Find where the given text appears and provide that cell's center as [x, y] coordinate. 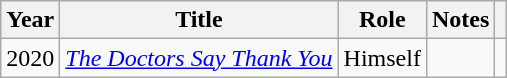
Year [30, 20]
2020 [30, 58]
Himself [382, 58]
Role [382, 20]
Title [199, 20]
The Doctors Say Thank You [199, 58]
Notes [460, 20]
